Output the (X, Y) coordinate of the center of the cell containing the given text.  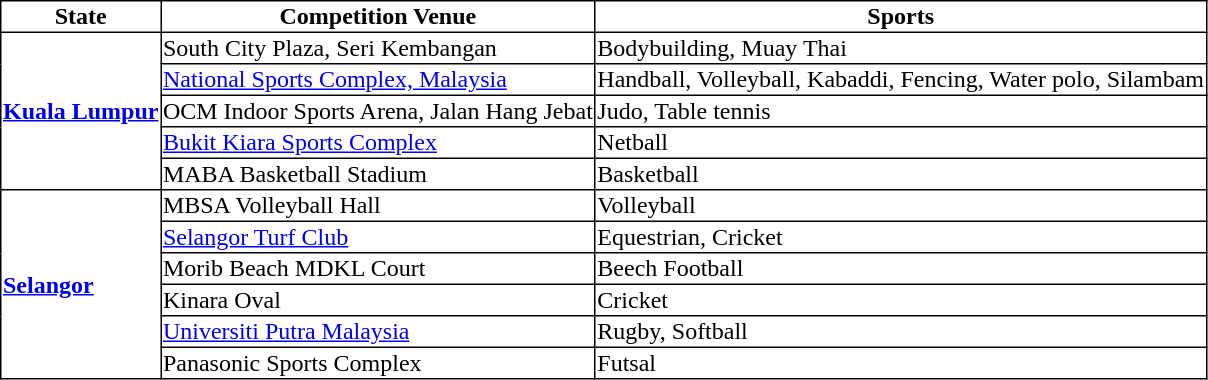
State (81, 17)
Netball (900, 143)
MBSA Volleyball Hall (378, 206)
Futsal (900, 363)
Handball, Volleyball, Kabaddi, Fencing, Water polo, Silambam (900, 80)
Volleyball (900, 206)
Judo, Table tennis (900, 111)
Cricket (900, 300)
Equestrian, Cricket (900, 237)
Rugby, Softball (900, 332)
Bodybuilding, Muay Thai (900, 48)
Sports (900, 17)
Universiti Putra Malaysia (378, 332)
Selangor Turf Club (378, 237)
Morib Beach MDKL Court (378, 269)
South City Plaza, Seri Kembangan (378, 48)
Beech Football (900, 269)
OCM Indoor Sports Arena, Jalan Hang Jebat (378, 111)
Kinara Oval (378, 300)
Basketball (900, 174)
National Sports Complex, Malaysia (378, 80)
Bukit Kiara Sports Complex (378, 143)
Kuala Lumpur (81, 111)
Competition Venue (378, 17)
MABA Basketball Stadium (378, 174)
Panasonic Sports Complex (378, 363)
Selangor (81, 284)
